Return (X, Y) of the center of cell containing provided text 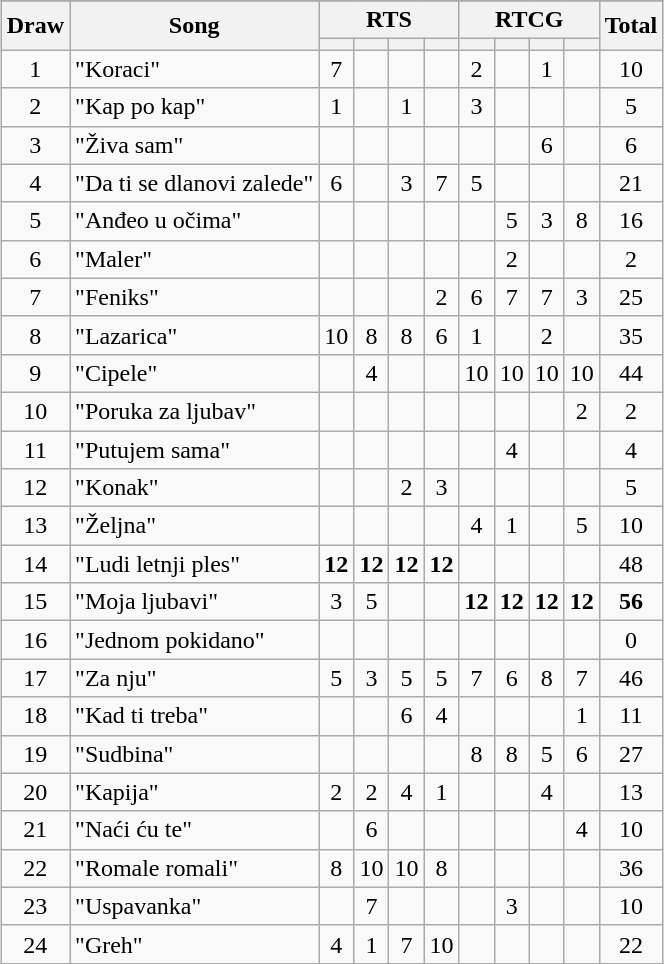
"Poruka za ljubav" (194, 411)
"Cipele" (194, 373)
17 (35, 678)
"Sudbina" (194, 754)
Draw (35, 26)
"Moja ljubavi" (194, 602)
36 (631, 868)
20 (35, 792)
18 (35, 716)
"Maler" (194, 259)
14 (35, 564)
46 (631, 678)
27 (631, 754)
"Ludi letnji ples" (194, 564)
RTCG (529, 20)
"Putujem sama" (194, 449)
19 (35, 754)
"Konak" (194, 488)
9 (35, 373)
"Da ti se dlanovi zalede" (194, 183)
"Kapija" (194, 792)
48 (631, 564)
24 (35, 944)
0 (631, 640)
"Greh" (194, 944)
"Naći ću te" (194, 830)
25 (631, 297)
"Lazarica" (194, 335)
"Kad ti treba" (194, 716)
Song (194, 26)
"Živa sam" (194, 145)
"Romale romali" (194, 868)
"Željna" (194, 526)
23 (35, 906)
"Kap po kap" (194, 107)
"Koraci" (194, 69)
RTS (389, 20)
44 (631, 373)
"Uspavanka" (194, 906)
"Za nju" (194, 678)
"Jednom pokidano" (194, 640)
Total (631, 26)
"Feniks" (194, 297)
15 (35, 602)
35 (631, 335)
"Anđeo u očima" (194, 221)
56 (631, 602)
